Return the (x, y) coordinate for the center point of the cell that contains the specified text.  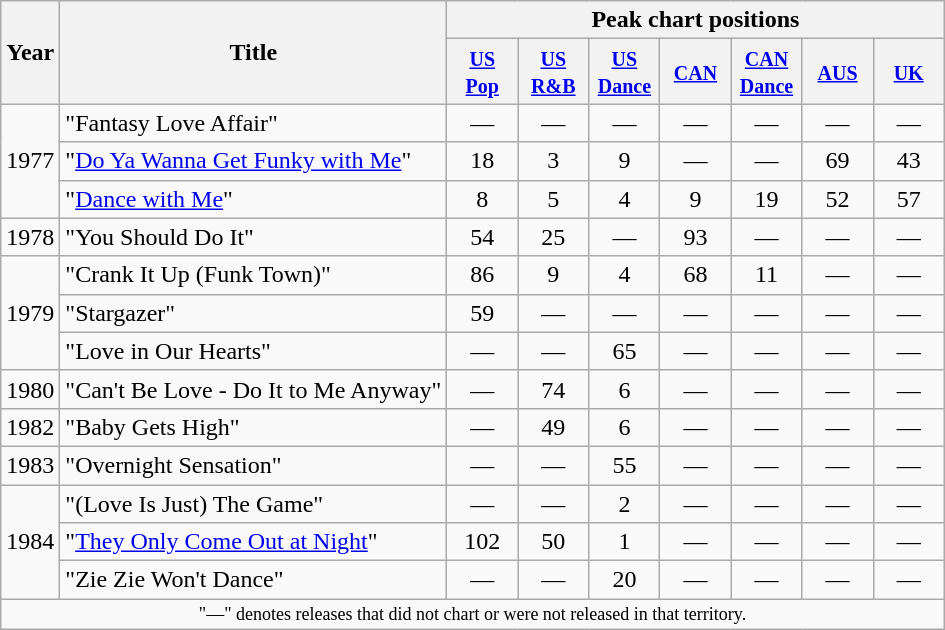
CAN Dance (766, 72)
11 (766, 275)
1 (624, 542)
54 (482, 237)
"Dance with Me" (254, 199)
1979 (30, 313)
20 (624, 580)
"(Love Is Just) The Game" (254, 503)
49 (554, 427)
"Overnight Sensation" (254, 465)
"Crank It Up (Funk Town)" (254, 275)
93 (696, 237)
Year (30, 52)
1980 (30, 389)
52 (838, 199)
AUS (838, 72)
59 (482, 313)
1983 (30, 465)
69 (838, 161)
57 (908, 199)
2 (624, 503)
68 (696, 275)
US R&B (554, 72)
"Stargazer" (254, 313)
1977 (30, 161)
50 (554, 542)
UK (908, 72)
"Can't Be Love - Do It to Me Anyway" (254, 389)
"—" denotes releases that did not chart or were not released in that territory. (472, 614)
"They Only Come Out at Night" (254, 542)
19 (766, 199)
"Zie Zie Won't Dance" (254, 580)
"You Should Do It" (254, 237)
1982 (30, 427)
65 (624, 351)
5 (554, 199)
1984 (30, 541)
"Baby Gets High" (254, 427)
102 (482, 542)
Title (254, 52)
"Love in Our Hearts" (254, 351)
1978 (30, 237)
"Fantasy Love Affair" (254, 123)
55 (624, 465)
US Pop (482, 72)
25 (554, 237)
US Dance (624, 72)
CAN (696, 72)
86 (482, 275)
8 (482, 199)
3 (554, 161)
"Do Ya Wanna Get Funky with Me" (254, 161)
Peak chart positions (696, 20)
74 (554, 389)
43 (908, 161)
18 (482, 161)
